Provide the [x, y] coordinate of the cell's center where the given text is located.  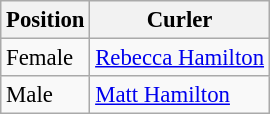
Female [46, 58]
Male [46, 95]
Curler [180, 20]
Rebecca Hamilton [180, 58]
Position [46, 20]
Matt Hamilton [180, 95]
